Return [x, y] of the center of cell containing provided text 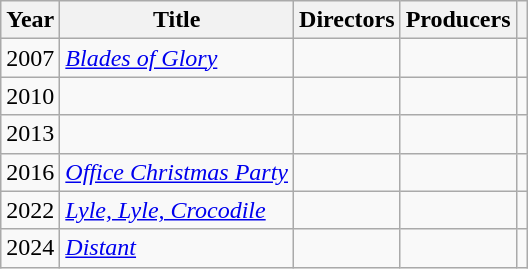
2022 [30, 210]
Year [30, 20]
2013 [30, 134]
2024 [30, 248]
2010 [30, 96]
Lyle, Lyle, Crocodile [177, 210]
2007 [30, 58]
2016 [30, 172]
Office Christmas Party [177, 172]
Producers [458, 20]
Directors [348, 20]
Title [177, 20]
Blades of Glory [177, 58]
Distant [177, 248]
